Find where the given text appears and provide that cell's center as (X, Y) coordinate. 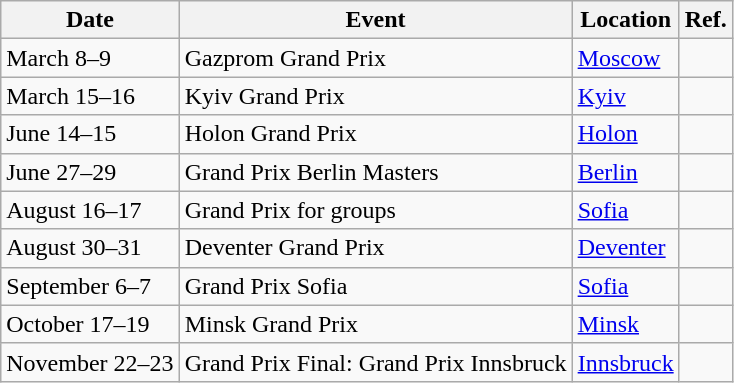
Innsbruck (626, 362)
Berlin (626, 172)
October 17–19 (90, 324)
Event (376, 20)
September 6–7 (90, 286)
Holon (626, 134)
June 14–15 (90, 134)
Grand Prix Berlin Masters (376, 172)
Moscow (626, 58)
Grand Prix for groups (376, 210)
March 8–9 (90, 58)
June 27–29 (90, 172)
Grand Prix Final: Grand Prix Innsbruck (376, 362)
Deventer Grand Prix (376, 248)
Kyiv Grand Prix (376, 96)
Location (626, 20)
August 30–31 (90, 248)
Date (90, 20)
March 15–16 (90, 96)
Kyiv (626, 96)
Holon Grand Prix (376, 134)
August 16–17 (90, 210)
Ref. (706, 20)
November 22–23 (90, 362)
Grand Prix Sofia (376, 286)
Gazprom Grand Prix (376, 58)
Minsk Grand Prix (376, 324)
Deventer (626, 248)
Minsk (626, 324)
